Find where the given text appears and provide that cell's center as (X, Y) coordinate. 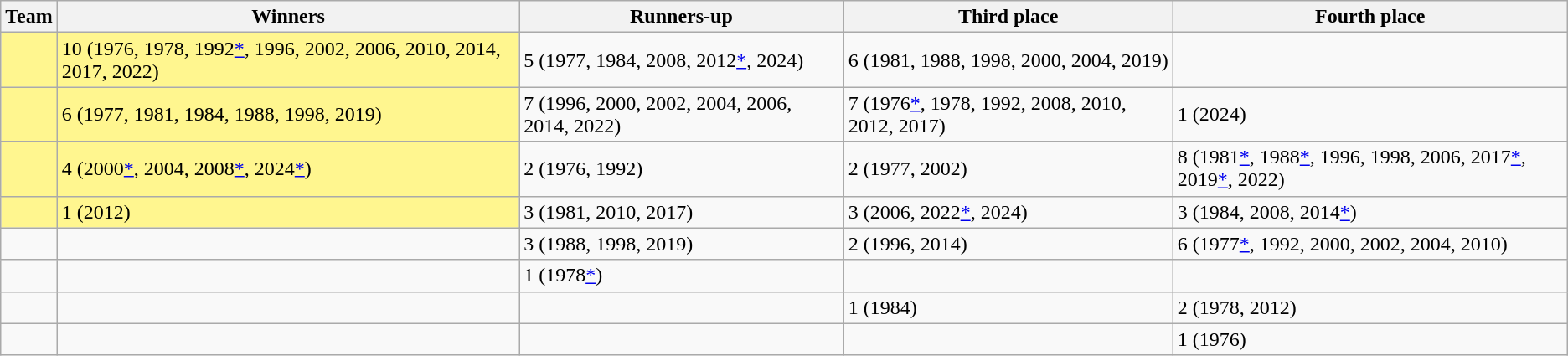
7 (1996, 2000, 2002, 2004, 2006, 2014, 2022) (682, 114)
6 (1977, 1981, 1984, 1988, 1998, 2019) (288, 114)
Winners (288, 17)
3 (2006, 2022*, 2024) (1008, 212)
6 (1977*, 1992, 2000, 2002, 2004, 2010) (1370, 244)
1 (1978*) (682, 276)
6 (1981, 1988, 1998, 2000, 2004, 2019) (1008, 60)
1 (1984) (1008, 307)
Runners-up (682, 17)
3 (1984, 2008, 2014*) (1370, 212)
Fourth place (1370, 17)
2 (1977, 2002) (1008, 169)
7 (1976*, 1978, 1992, 2008, 2010, 2012, 2017) (1008, 114)
3 (1988, 1998, 2019) (682, 244)
Third place (1008, 17)
4 (2000*, 2004, 2008*, 2024*) (288, 169)
2 (1978, 2012) (1370, 307)
Team (29, 17)
2 (1976, 1992) (682, 169)
3 (1981, 2010, 2017) (682, 212)
2 (1996, 2014) (1008, 244)
10 (1976, 1978, 1992*, 1996, 2002, 2006, 2010, 2014, 2017, 2022) (288, 60)
1 (2024) (1370, 114)
1 (2012) (288, 212)
8 (1981*, 1988*, 1996, 1998, 2006, 2017*, 2019*, 2022) (1370, 169)
5 (1977, 1984, 2008, 2012*, 2024) (682, 60)
1 (1976) (1370, 339)
